Output the [X, Y] coordinate of the center of the cell containing the given text.  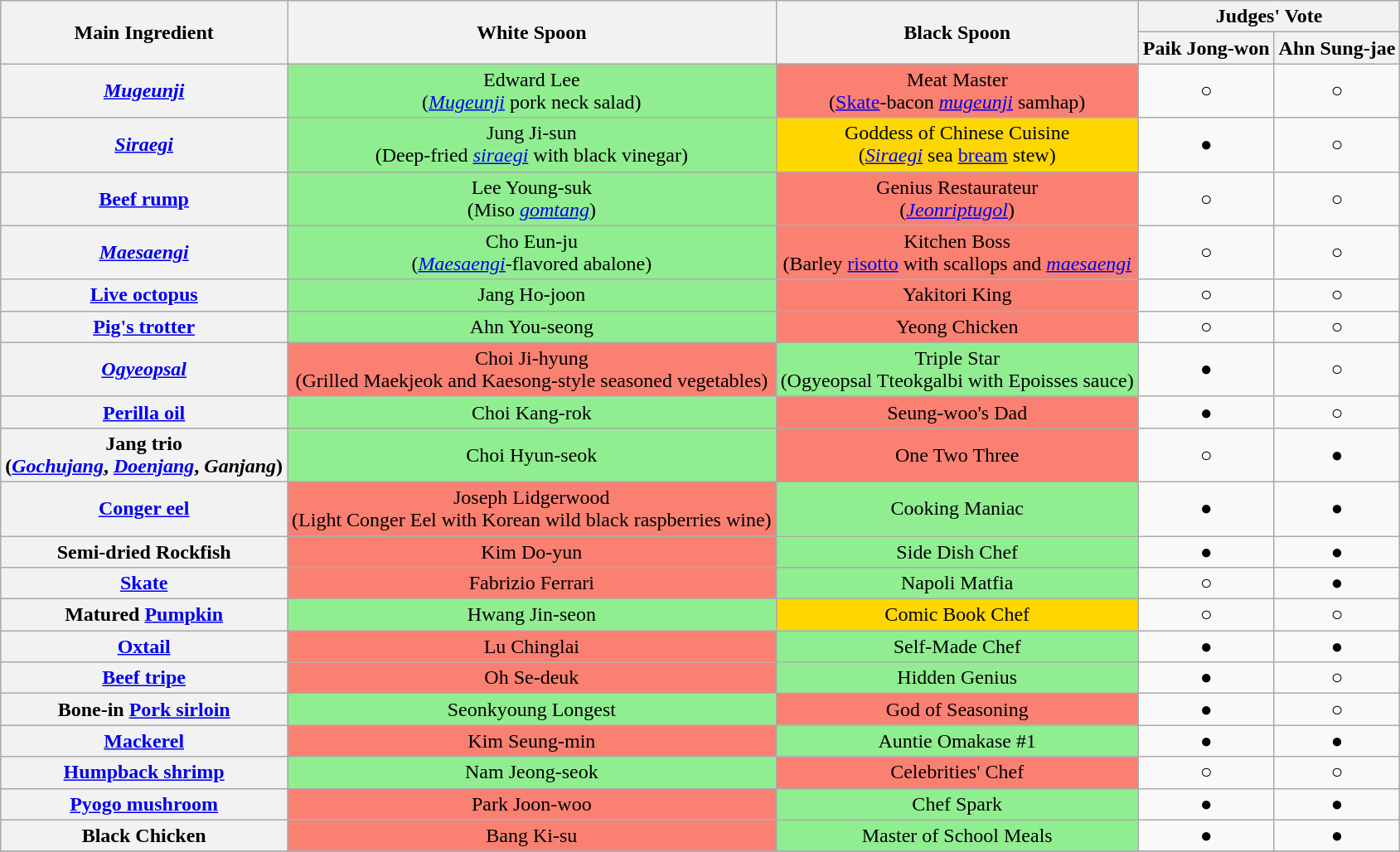
Lu Chinglai [532, 646]
Meat Master (Skate-bacon mugeunji samhap) [957, 91]
Kim Do-yun [532, 551]
Master of School Meals [957, 835]
Joseph Lidgerwood (Light Conger Eel with Korean wild black raspberries wine) [532, 509]
Hidden Genius [957, 678]
Yeong Chicken [957, 327]
Kitchen Boss (Barley risotto with scallops and maesaengi [957, 252]
Yakitori King [957, 295]
Comic Book Chef [957, 615]
Bang Ki-su [532, 835]
Paik Jong-won [1206, 48]
Hwang Jin-seon [532, 615]
Pig's trotter [144, 327]
Jang Ho-joon [532, 295]
Triple Star (Ogyeopsal Tteokgalbi with Epoisses sauce) [957, 370]
Black Spoon [957, 32]
Skate [144, 583]
Auntie Omakase #1 [957, 741]
Chef Spark [957, 804]
Main Ingredient [144, 32]
Judges' Vote [1269, 17]
Oh Se-deuk [532, 678]
Park Joon-woo [532, 804]
Celebrities' Chef [957, 772]
Matured Pumpkin [144, 615]
Jung Ji-sun (Deep-fried siraegi with black vinegar) [532, 144]
Semi-dried Rockfish [144, 551]
Genius Restaurateur (Jeonriptugol) [957, 199]
Cooking Maniac [957, 509]
Black Chicken [144, 835]
Fabrizio Ferrari [532, 583]
Perilla oil [144, 412]
Conger eel [144, 509]
Maesaengi [144, 252]
Seung-woo's Dad [957, 412]
Seonkyoung Longest [532, 709]
Beef tripe [144, 678]
Beef rump [144, 199]
Ahn Sung-jae [1337, 48]
Nam Jeong-seok [532, 772]
Ogyeopsal [144, 370]
White Spoon [532, 32]
Choi Hyun-seok [532, 454]
Napoli Matfia [957, 583]
Jang trio (Gochujang, Doenjang, Ganjang) [144, 454]
Self-Made Chef [957, 646]
Choi Kang-rok [532, 412]
Oxtail [144, 646]
Mugeunji [144, 91]
Siraegi [144, 144]
Bone-in Pork sirloin [144, 709]
Kim Seung-min [532, 741]
Humpback shrimp [144, 772]
Pyogo mushroom [144, 804]
Live octopus [144, 295]
Cho Eun-ju (Maesaengi-flavored abalone) [532, 252]
Mackerel [144, 741]
Choi Ji-hyung (Grilled Maekjeok and Kaesong-style seasoned vegetables) [532, 370]
Ahn You-seong [532, 327]
Side Dish Chef [957, 551]
Lee Young-suk (Miso gomtang) [532, 199]
Edward Lee (Mugeunji pork neck salad) [532, 91]
God of Seasoning [957, 709]
One Two Three [957, 454]
Goddess of Chinese Cuisine (Siraegi sea bream stew) [957, 144]
